Find where the given text appears and provide that cell's center as (X, Y) coordinate. 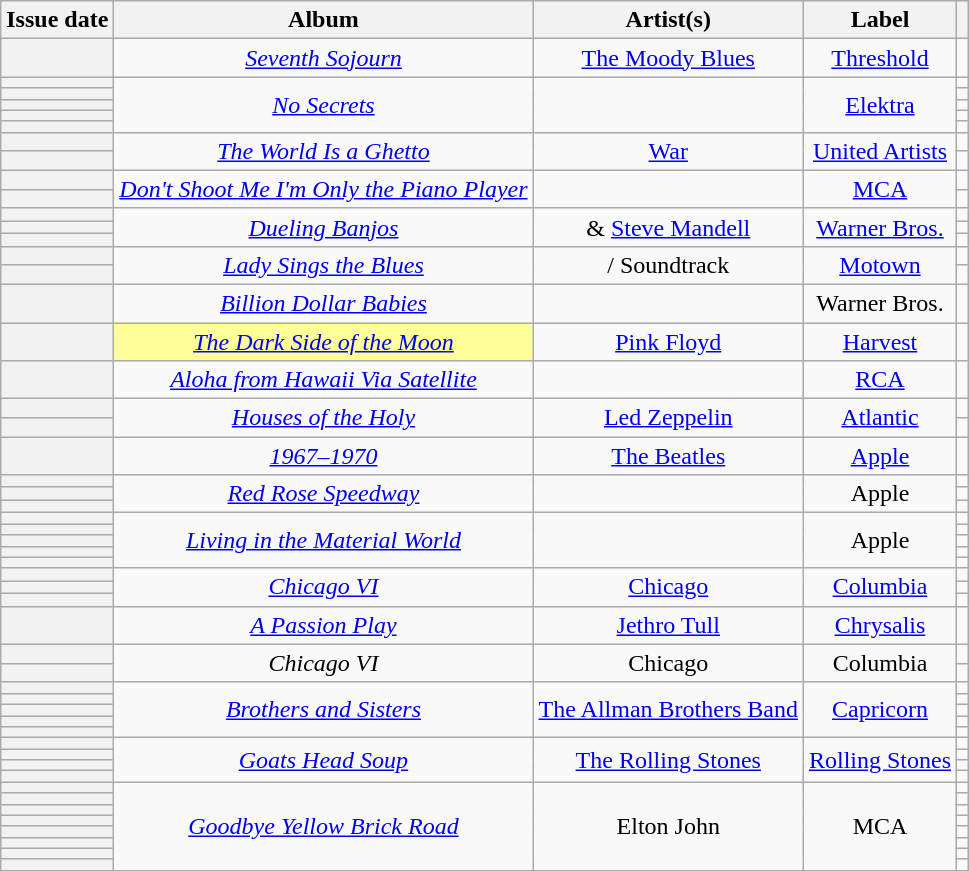
RCA (880, 380)
& Steve Mandell (668, 227)
/ Soundtrack (668, 265)
The Allman Brothers Band (668, 710)
Album (324, 20)
The World Is a Ghetto (324, 151)
Aloha from Hawaii Via Satellite (324, 380)
Dueling Banjos (324, 227)
Goats Head Soup (324, 760)
Jethro Tull (668, 625)
Elton John (668, 826)
Harvest (880, 341)
Lady Sings the Blues (324, 265)
No Secrets (324, 104)
Living in the Material World (324, 540)
War (668, 151)
Elektra (880, 104)
Motown (880, 265)
Brothers and Sisters (324, 710)
Red Rose Speedway (324, 494)
Capricorn (880, 710)
Led Zeppelin (668, 418)
The Dark Side of the Moon (324, 341)
Houses of the Holy (324, 418)
Pink Floyd (668, 341)
The Beatles (668, 456)
Seventh Sojourn (324, 58)
Artist(s) (668, 20)
Chrysalis (880, 625)
Goodbye Yellow Brick Road (324, 826)
Threshold (880, 58)
Atlantic (880, 418)
1967–1970 (324, 456)
Billion Dollar Babies (324, 303)
A Passion Play (324, 625)
Issue date (58, 20)
Rolling Stones (880, 760)
United Artists (880, 151)
The Rolling Stones (668, 760)
Label (880, 20)
The Moody Blues (668, 58)
Don't Shoot Me I'm Only the Piano Player (324, 189)
